Extract the (X, Y) coordinate from the center of the cell holding the provided text.  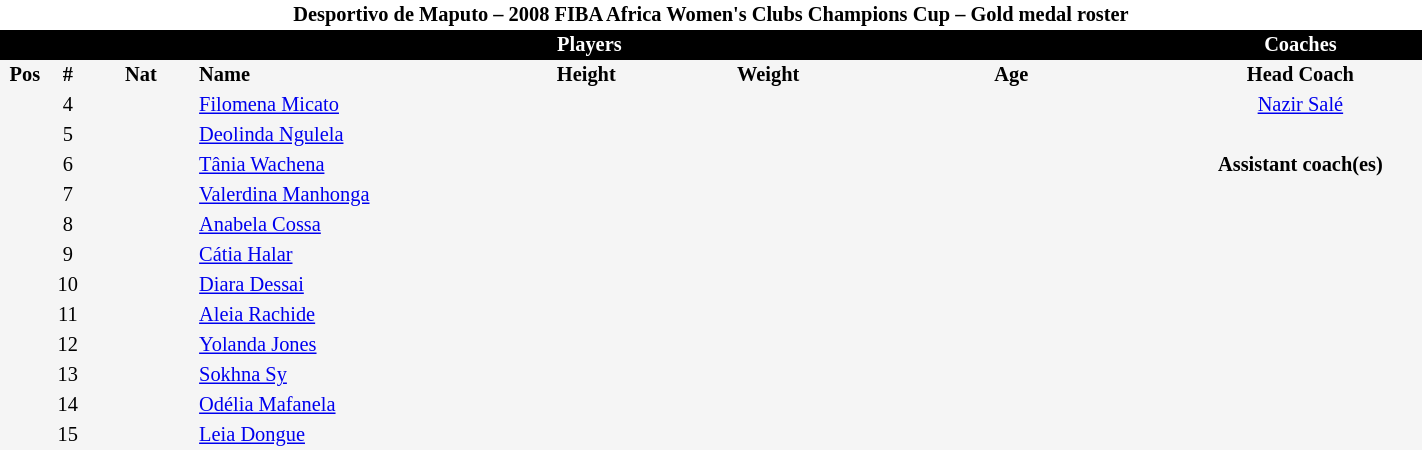
6 (68, 165)
Assistant coach(es) (1300, 165)
Coaches (1300, 45)
Nazir Salé (1300, 105)
8 (68, 225)
Odélia Mafanela (338, 405)
12 (68, 345)
Pos (25, 75)
10 (68, 285)
Nat (141, 75)
9 (68, 255)
15 (68, 435)
14 (68, 405)
Anabela Cossa (338, 225)
Valerdina Manhonga (338, 195)
Name (338, 75)
13 (68, 375)
Filomena Micato (338, 105)
Desportivo de Maputo – 2008 FIBA Africa Women's Clubs Champions Cup – Gold medal roster (711, 15)
Leia Dongue (338, 435)
Head Coach (1300, 75)
5 (68, 135)
7 (68, 195)
Yolanda Jones (338, 345)
Height (586, 75)
Cátia Halar (338, 255)
4 (68, 105)
Deolinda Ngulela (338, 135)
Players (590, 45)
11 (68, 315)
Weight (768, 75)
Sokhna Sy (338, 375)
# (68, 75)
Age (1012, 75)
Aleia Rachide (338, 315)
Diara Dessai (338, 285)
Tânia Wachena (338, 165)
